Determine the (x, y) coordinate at the center of the cell enclosing the given text.  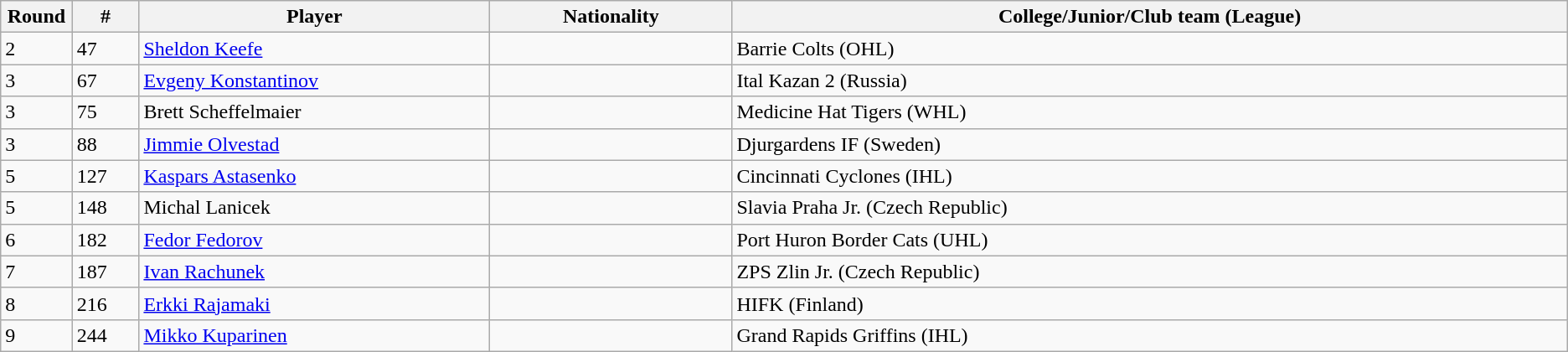
6 (37, 240)
Grand Rapids Griffins (IHL) (1149, 335)
College/Junior/Club team (League) (1149, 17)
ZPS Zlin Jr. (Czech Republic) (1149, 272)
7 (37, 272)
187 (106, 272)
HIFK (Finland) (1149, 303)
182 (106, 240)
Round (37, 17)
Jimmie Olvestad (315, 144)
Cincinnati Cyclones (IHL) (1149, 176)
Evgeny Konstantinov (315, 80)
Ivan Rachunek (315, 272)
244 (106, 335)
Michal Lanicek (315, 208)
88 (106, 144)
Sheldon Keefe (315, 49)
Ital Kazan 2 (Russia) (1149, 80)
127 (106, 176)
8 (37, 303)
Erkki Rajamaki (315, 303)
Fedor Fedorov (315, 240)
Mikko Kuparinen (315, 335)
Medicine Hat Tigers (WHL) (1149, 112)
Slavia Praha Jr. (Czech Republic) (1149, 208)
# (106, 17)
2 (37, 49)
216 (106, 303)
Kaspars Astasenko (315, 176)
Port Huron Border Cats (UHL) (1149, 240)
Djurgardens IF (Sweden) (1149, 144)
75 (106, 112)
148 (106, 208)
47 (106, 49)
Nationality (611, 17)
9 (37, 335)
Player (315, 17)
Brett Scheffelmaier (315, 112)
67 (106, 80)
Barrie Colts (OHL) (1149, 49)
